Locate the cell with the specified text and output its (x, y) center coordinate. 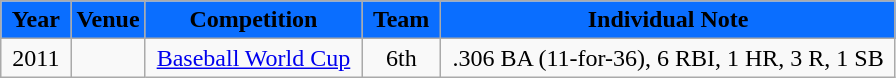
Baseball World Cup (254, 58)
Individual Note (668, 20)
.306 BA (11-for-36), 6 RBI, 1 HR, 3 R, 1 SB (668, 58)
6th (402, 58)
Team (402, 20)
2011 (36, 58)
Competition (254, 20)
Year (36, 20)
Venue (108, 20)
